Detect which cell encompasses the target text, then output its (x, y) center coordinate. 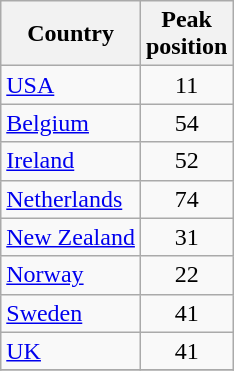
22 (186, 275)
Belgium (71, 123)
11 (186, 85)
UK (71, 351)
Norway (71, 275)
31 (186, 237)
Netherlands (71, 199)
USA (71, 85)
52 (186, 161)
Country (71, 34)
Sweden (71, 313)
Ireland (71, 161)
New Zealand (71, 237)
54 (186, 123)
Peakposition (186, 34)
74 (186, 199)
